Scan for the cell matching the given text and deliver its [X, Y] coordinate at center. 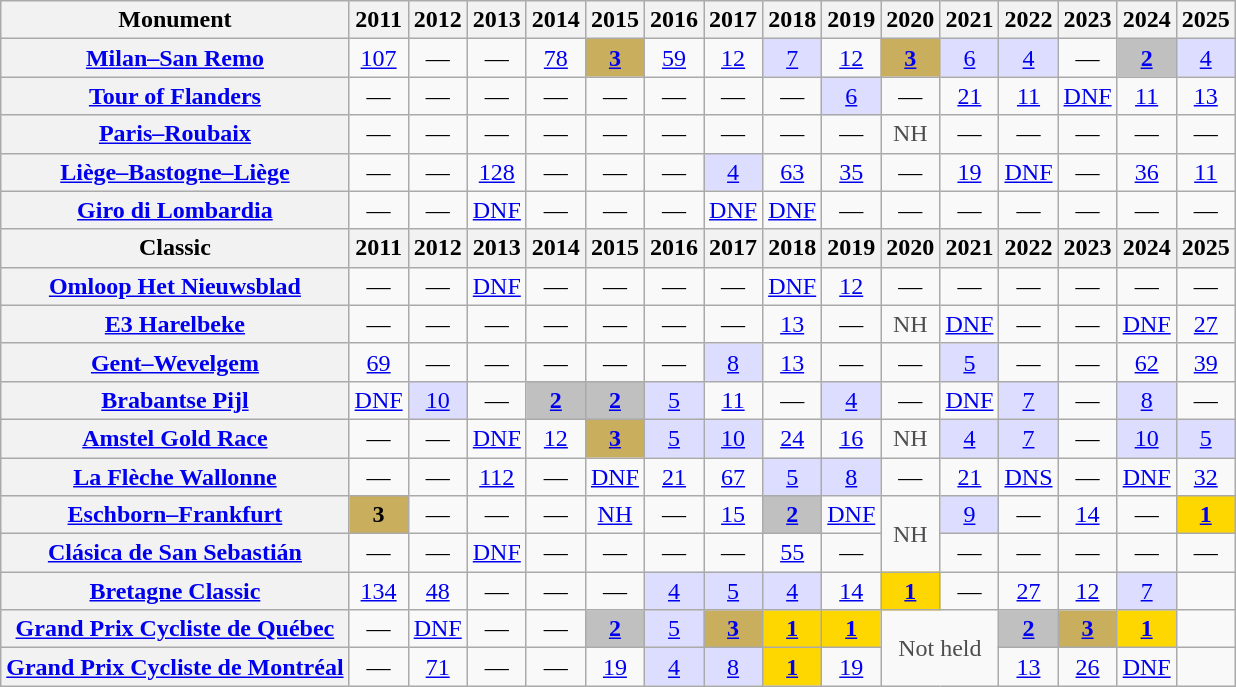
E3 Harelbeke [175, 324]
Monument [175, 20]
Omloop Het Nieuwsblad [175, 286]
67 [734, 477]
78 [556, 58]
107 [378, 58]
36 [1146, 172]
Clásica de San Sebastián [175, 553]
Grand Prix Cycliste de Québec [175, 629]
48 [438, 591]
16 [852, 438]
62 [1146, 362]
Grand Prix Cycliste de Montréal [175, 667]
24 [792, 438]
Eschborn–Frankfurt [175, 515]
Brabantse Pijl [175, 400]
Amstel Gold Race [175, 438]
La Flèche Wallonne [175, 477]
15 [734, 515]
Bretagne Classic [175, 591]
71 [438, 667]
55 [792, 553]
Classic [175, 248]
DNS [1028, 477]
Gent–Wevelgem [175, 362]
35 [852, 172]
26 [1088, 667]
Milan–San Remo [175, 58]
128 [496, 172]
59 [674, 58]
112 [496, 477]
69 [378, 362]
32 [1206, 477]
134 [378, 591]
39 [1206, 362]
Liège–Bastogne–Liège [175, 172]
63 [792, 172]
Not held [940, 648]
Paris–Roubaix [175, 134]
9 [970, 515]
Tour of Flanders [175, 96]
Giro di Lombardia [175, 210]
